Search for the cell housing the specified text and yield its [X, Y] center coordinate. 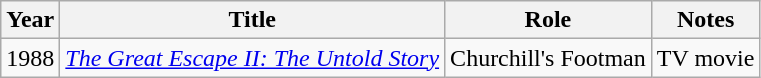
1988 [30, 58]
Role [548, 20]
Year [30, 20]
TV movie [706, 58]
Notes [706, 20]
Churchill's Footman [548, 58]
The Great Escape II: The Untold Story [252, 58]
Title [252, 20]
